From the cell containing the given text, extract its center point as [x, y] coordinate. 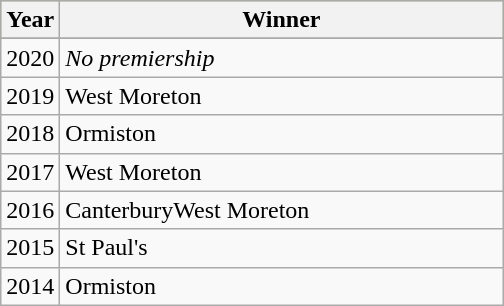
2020 [30, 58]
Winner [282, 20]
2014 [30, 286]
2015 [30, 248]
Year [30, 20]
St Paul's [282, 248]
2016 [30, 210]
2017 [30, 172]
No premiership [282, 58]
2018 [30, 134]
CanterburyWest Moreton [282, 210]
2019 [30, 96]
